Determine the (X, Y) coordinate at the center of the cell enclosing the given text.  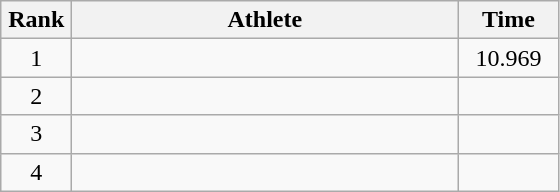
2 (36, 96)
Time (508, 20)
1 (36, 58)
Athlete (265, 20)
4 (36, 172)
Rank (36, 20)
10.969 (508, 58)
3 (36, 134)
